Pinpoint the cell where the given text exists, returning its [X, Y] midpoint coordinate. 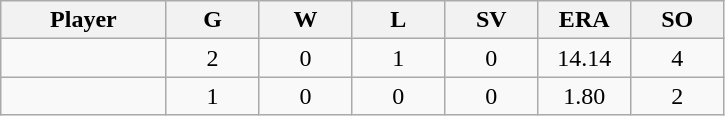
1.80 [584, 96]
W [306, 20]
4 [678, 58]
ERA [584, 20]
SO [678, 20]
SV [492, 20]
14.14 [584, 58]
L [398, 20]
G [212, 20]
Player [84, 20]
